Pinpoint the cell where the given text exists, returning its [X, Y] midpoint coordinate. 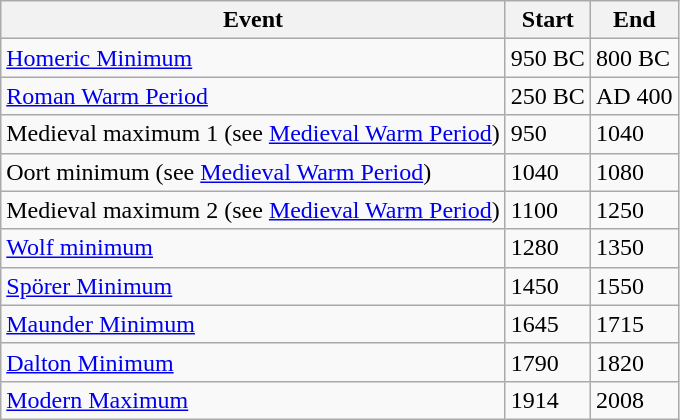
1350 [634, 248]
250 BC [548, 96]
Medieval maximum 2 (see Medieval Warm Period) [254, 210]
Homeric Minimum [254, 58]
1790 [548, 362]
800 BC [634, 58]
Oort minimum (see Medieval Warm Period) [254, 172]
Event [254, 20]
Medieval maximum 1 (see Medieval Warm Period) [254, 134]
2008 [634, 400]
AD 400 [634, 96]
Spörer Minimum [254, 286]
1280 [548, 248]
1914 [548, 400]
1100 [548, 210]
Modern Maximum [254, 400]
950 BC [548, 58]
Dalton Minimum [254, 362]
1250 [634, 210]
Wolf minimum [254, 248]
Roman Warm Period [254, 96]
1080 [634, 172]
1715 [634, 324]
1820 [634, 362]
Start [548, 20]
1550 [634, 286]
1645 [548, 324]
End [634, 20]
1450 [548, 286]
Maunder Minimum [254, 324]
950 [548, 134]
